Determine the (X, Y) coordinate at the center of the cell enclosing the given text.  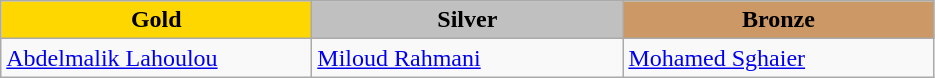
Gold (156, 20)
Bronze (778, 20)
Abdelmalik Lahoulou (156, 58)
Silver (468, 20)
Mohamed Sghaier (778, 58)
Miloud Rahmani (468, 58)
